Extract the (x, y) coordinate from the center of the cell holding the provided text.  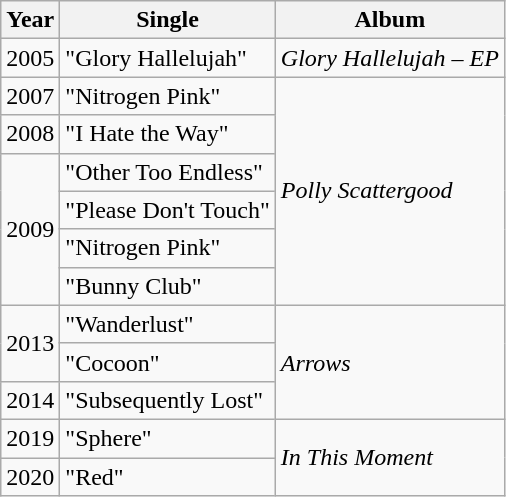
"Glory Hallelujah" (168, 58)
Arrows (390, 362)
2013 (30, 343)
In This Moment (390, 457)
2008 (30, 134)
"Wanderlust" (168, 324)
2007 (30, 96)
"Sphere" (168, 438)
Album (390, 20)
2005 (30, 58)
"Subsequently Lost" (168, 400)
Polly Scattergood (390, 191)
Single (168, 20)
2019 (30, 438)
2009 (30, 229)
"Bunny Club" (168, 286)
"I Hate the Way" (168, 134)
"Please Don't Touch" (168, 210)
Year (30, 20)
2014 (30, 400)
"Red" (168, 477)
"Cocoon" (168, 362)
"Other Too Endless" (168, 172)
Glory Hallelujah – EP (390, 58)
2020 (30, 477)
